Identify which cell holds the provided text, then report its (X, Y) central coordinate. 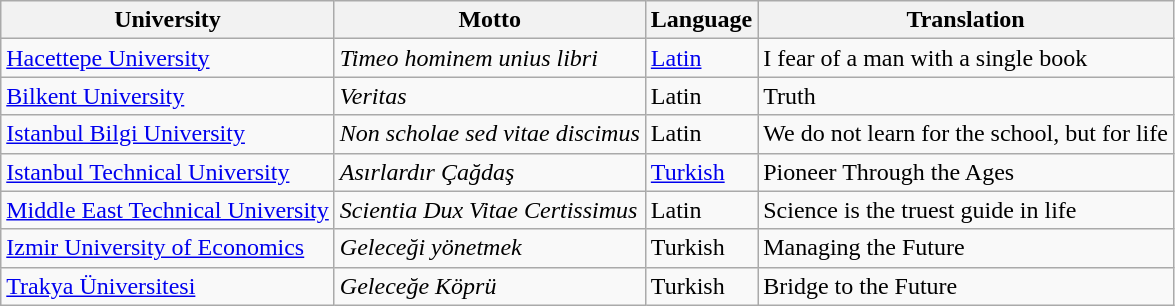
Science is the truest guide in life (966, 210)
Izmir University of Economics (168, 248)
Istanbul Bilgi University (168, 134)
Middle East Technical University (168, 210)
We do not learn for the school, but for life (966, 134)
Timeo hominem unius libri (490, 58)
Istanbul Technical University (168, 172)
Pioneer Through the Ages (966, 172)
University (168, 20)
Language (701, 20)
I fear of a man with a single book (966, 58)
Bridge to the Future (966, 286)
Translation (966, 20)
Bilkent University (168, 96)
Veritas (490, 96)
Geleceği yönetmek (490, 248)
Non scholae sed vitae discimus (490, 134)
Asırlardır Çağdaş (490, 172)
Motto (490, 20)
Geleceğe Köprü (490, 286)
Scientia Dux Vitae Certissimus (490, 210)
Truth (966, 96)
Managing the Future (966, 248)
Trakya Üniversitesi (168, 286)
Hacettepe University (168, 58)
